Capture the cell that displays the provided text and extract its (x, y) central coordinate. 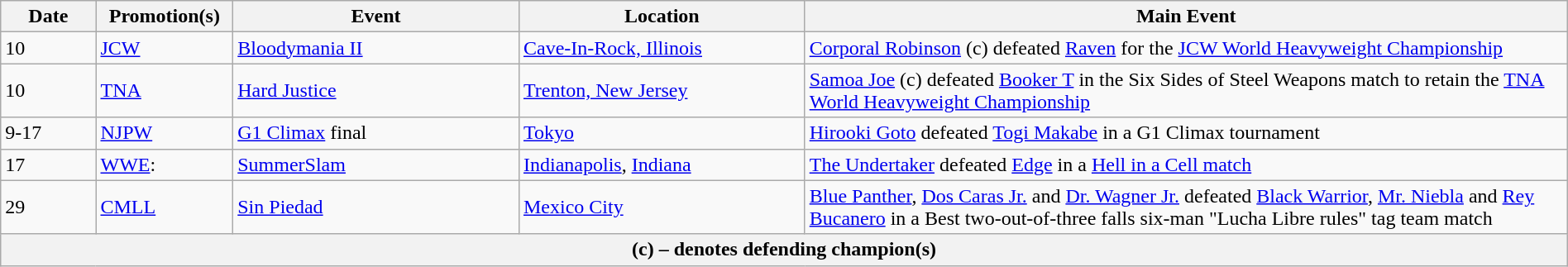
TNA (165, 91)
Trenton, New Jersey (662, 91)
CMLL (165, 207)
Mexico City (662, 207)
NJPW (165, 133)
SummerSlam (376, 164)
Cave-In-Rock, Illinois (662, 48)
29 (48, 207)
(c) – denotes defending champion(s) (784, 250)
Main Event (1186, 17)
Corporal Robinson (c) defeated Raven for the JCW World Heavyweight Championship (1186, 48)
G1 Climax final (376, 133)
Hirooki Goto defeated Togi Makabe in a G1 Climax tournament (1186, 133)
Date (48, 17)
The Undertaker defeated Edge in a Hell in a Cell match (1186, 164)
Samoa Joe (c) defeated Booker T in the Six Sides of Steel Weapons match to retain the TNA World Heavyweight Championship (1186, 91)
Bloodymania II (376, 48)
WWE: (165, 164)
Event (376, 17)
17 (48, 164)
Promotion(s) (165, 17)
Location (662, 17)
JCW (165, 48)
Sin Piedad (376, 207)
Indianapolis, Indiana (662, 164)
Hard Justice (376, 91)
Tokyo (662, 133)
9-17 (48, 133)
